Locate the cell with the specified text and output its (X, Y) center coordinate. 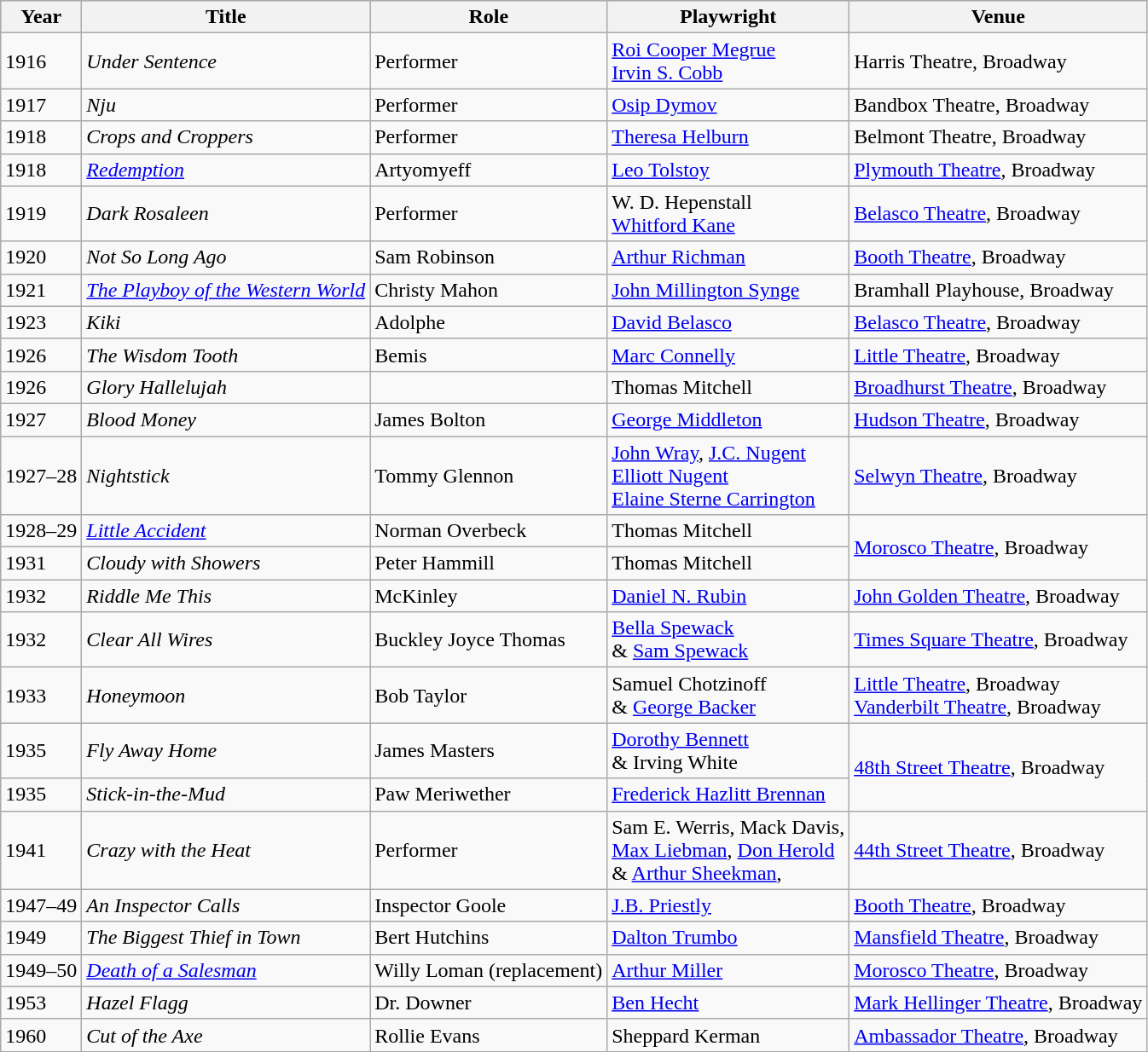
Inspector Goole (489, 905)
The Playboy of the Western World (226, 290)
Bob Taylor (489, 696)
Role (489, 17)
Little Theatre, Broadway Vanderbilt Theatre, Broadway (998, 696)
1916 (41, 61)
Bert Hutchins (489, 938)
An Inspector Calls (226, 905)
John Golden Theatre, Broadway (998, 596)
The Wisdom Tooth (226, 355)
1949–50 (41, 970)
Ben Hecht (728, 1003)
1923 (41, 322)
1919 (41, 213)
Year (41, 17)
Frederick Hazlitt Brennan (728, 795)
Adolphe (489, 322)
Hazel Flagg (226, 1003)
Christy Mahon (489, 290)
1933 (41, 696)
48th Street Theatre, Broadway (998, 767)
Hudson Theatre, Broadway (998, 419)
David Belasco (728, 322)
Title (226, 17)
Redemption (226, 170)
1931 (41, 564)
Stick-in-the-Mud (226, 795)
W. D. Hepenstall Whitford Kane (728, 213)
Norman Overbeck (489, 531)
Dorothy Bennett & Irving White (728, 750)
Marc Connelly (728, 355)
Sam E. Werris, Mack Davis, Max Liebman, Don Herold & Arthur Sheekman, (728, 850)
1921 (41, 290)
Selwyn Theatre, Broadway (998, 476)
Artyomyeff (489, 170)
Roi Cooper Megrue Irvin S. Cobb (728, 61)
Samuel Chotzinoff & George Backer (728, 696)
John Wray, J.C. Nugent Elliott Nugent Elaine Sterne Carrington (728, 476)
J.B. Priestly (728, 905)
1960 (41, 1035)
Nightstick (226, 476)
1941 (41, 850)
Rollie Evans (489, 1035)
Mark Hellinger Theatre, Broadway (998, 1003)
Daniel N. Rubin (728, 596)
Willy Loman (replacement) (489, 970)
Osip Dymov (728, 105)
Theresa Helburn (728, 137)
Crazy with the Heat (226, 850)
John Millington Synge (728, 290)
James Masters (489, 750)
Arthur Richman (728, 257)
Little Theatre, Broadway (998, 355)
Tommy Glennon (489, 476)
1927–28 (41, 476)
Little Accident (226, 531)
Bemis (489, 355)
Cloudy with Showers (226, 564)
Sheppard Kerman (728, 1035)
Playwright (728, 17)
Plymouth Theatre, Broadway (998, 170)
Ambassador Theatre, Broadway (998, 1035)
Glory Hallelujah (226, 387)
1953 (41, 1003)
Belmont Theatre, Broadway (998, 137)
Harris Theatre, Broadway (998, 61)
Broadhurst Theatre, Broadway (998, 387)
Arthur Miller (728, 970)
Clear All Wires (226, 639)
44th Street Theatre, Broadway (998, 850)
1928–29 (41, 531)
Bandbox Theatre, Broadway (998, 105)
Not So Long Ago (226, 257)
The Biggest Thief in Town (226, 938)
Venue (998, 17)
James Bolton (489, 419)
Honeymoon (226, 696)
1917 (41, 105)
1949 (41, 938)
Times Square Theatre, Broadway (998, 639)
Mansfield Theatre, Broadway (998, 938)
Death of a Salesman (226, 970)
Crops and Croppers (226, 137)
Sam Robinson (489, 257)
Blood Money (226, 419)
Bramhall Playhouse, Broadway (998, 290)
1927 (41, 419)
1947–49 (41, 905)
Dalton Trumbo (728, 938)
1920 (41, 257)
Nju (226, 105)
Leo Tolstoy (728, 170)
Fly Away Home (226, 750)
Peter Hammill (489, 564)
Buckley Joyce Thomas (489, 639)
George Middleton (728, 419)
Under Sentence (226, 61)
Cut of the Axe (226, 1035)
Riddle Me This (226, 596)
Kiki (226, 322)
McKinley (489, 596)
Bella Spewack & Sam Spewack (728, 639)
Paw Meriwether (489, 795)
Dr. Downer (489, 1003)
Dark Rosaleen (226, 213)
